Return [X, Y] of the center of cell containing provided text 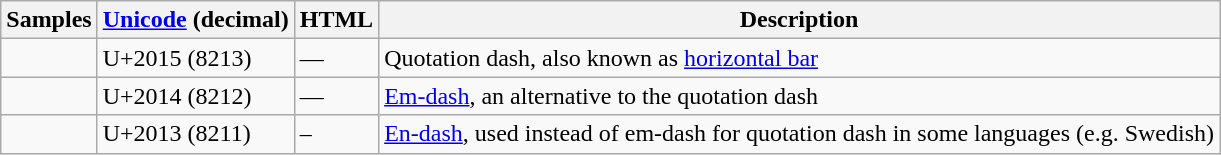
Em-dash, an alternative to the quotation dash [800, 96]
Unicode (decimal) [196, 20]
– [336, 134]
— [336, 96]
Samples [49, 20]
Description [800, 20]
U+2013 (8211) [196, 134]
HTML [336, 20]
U+2014 (8212) [196, 96]
― [336, 58]
En-dash, used instead of em-dash for quotation dash in some languages (e.g. Swedish) [800, 134]
U+2015 (8213) [196, 58]
Quotation dash, also known as horizontal bar [800, 58]
